Identify which cell holds the provided text, then report its (X, Y) central coordinate. 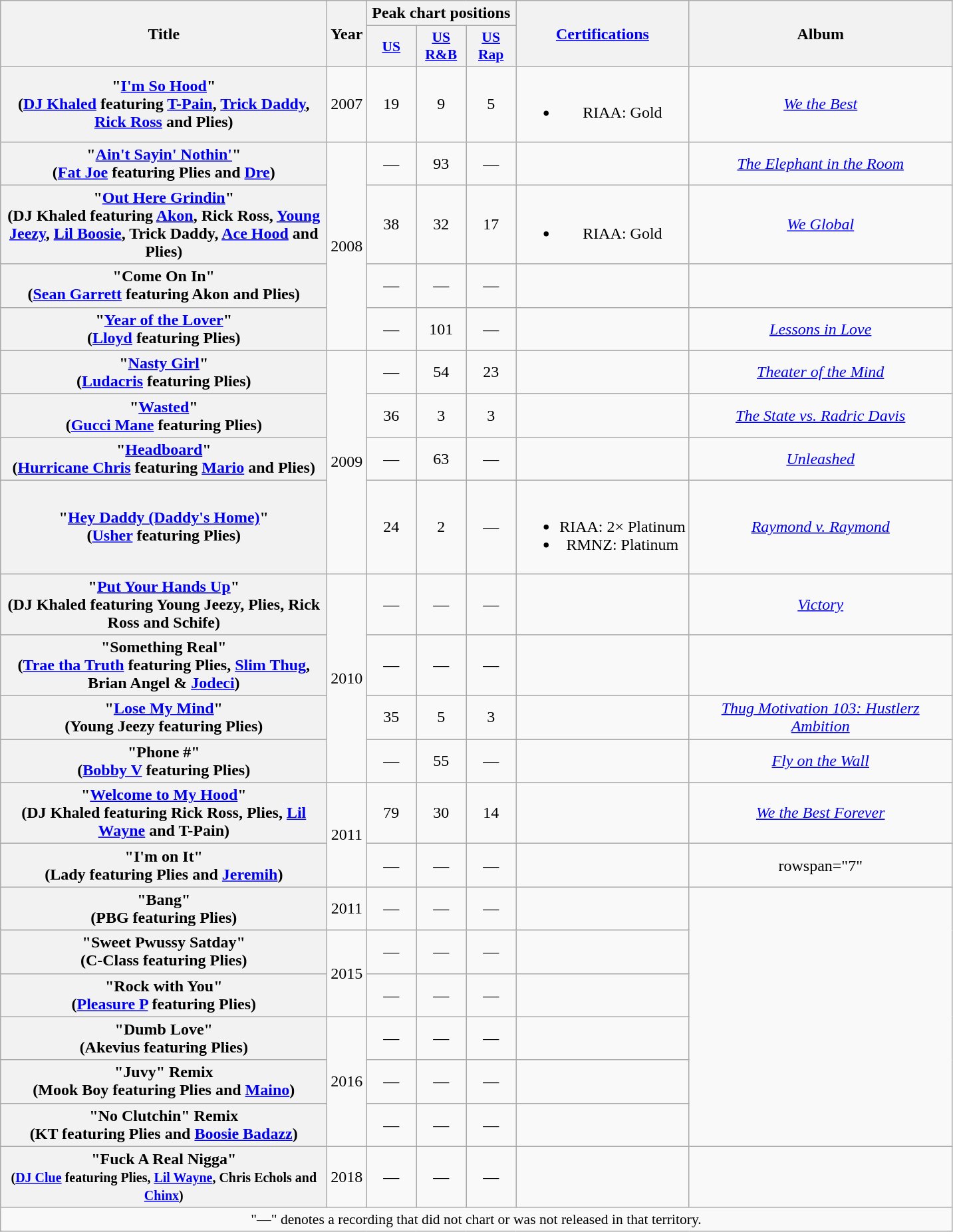
"Juvy" Remix(Mook Boy featuring Plies and Maino) (164, 1081)
Unleashed (821, 459)
2010 (347, 678)
55 (442, 761)
"Sweet Pwussy Satday"(C-Class featuring Plies) (164, 952)
Peak chart positions (442, 13)
"Something Real"(Trae tha Truth featuring Plies, Slim Thug, Brian Angel & Jodeci) (164, 666)
2 (442, 527)
Title (164, 33)
Lessons in Love (821, 328)
"Bang"(PBG featuring Plies) (164, 908)
63 (442, 459)
The Elephant in the Room (821, 164)
"Headboard"(Hurricane Chris featuring Mario and Plies) (164, 459)
"—" denotes a recording that did not chart or was not released in that territory. (476, 1219)
101 (442, 328)
"Put Your Hands Up"(DJ Khaled featuring Young Jeezy, Plies, Rick Ross and Schife) (164, 604)
USRap (491, 47)
"Lose My Mind"(Young Jeezy featuring Plies) (164, 718)
2008 (347, 246)
"Out Here Grindin"(DJ Khaled featuring Akon, Rick Ross, Young Jeezy, Lil Boosie, Trick Daddy, Ace Hood and Plies) (164, 225)
Album (821, 33)
"Come On In"(Sean Garrett featuring Akon and Plies) (164, 286)
2007 (347, 104)
2016 (347, 1081)
79 (391, 813)
"No Clutchin" Remix(KT featuring Plies and Boosie Badazz) (164, 1125)
93 (442, 164)
US (391, 47)
Year (347, 33)
RIAA: 2× PlatinumRMNZ: Platinum (603, 527)
"Ain't Sayin' Nothin'"(Fat Joe featuring Plies and Dre) (164, 164)
"Nasty Girl"(Ludacris featuring Plies) (164, 372)
32 (442, 225)
"I'm So Hood"(DJ Khaled featuring T-Pain, Trick Daddy, Rick Ross and Plies) (164, 104)
We Global (821, 225)
The State vs. Radric Davis (821, 415)
We the Best Forever (821, 813)
2018 (347, 1177)
19 (391, 104)
"Rock with You"(Pleasure P featuring Plies) (164, 995)
"Welcome to My Hood"(DJ Khaled featuring Rick Ross, Plies, Lil Wayne and T-Pain) (164, 813)
"Dumb Love"(Akevius featuring Plies) (164, 1039)
"Wasted"(Gucci Mane featuring Plies) (164, 415)
Raymond v. Raymond (821, 527)
17 (491, 225)
Thug Motivation 103: Hustlerz Ambition (821, 718)
24 (391, 527)
"I'm on It"(Lady featuring Plies and Jeremih) (164, 866)
Certifications (603, 33)
2009 (347, 461)
"Hey Daddy (Daddy's Home)"(Usher featuring Plies) (164, 527)
"Fuck A Real Nigga"(DJ Clue featuring Plies, Lil Wayne, Chris Echols and Chinx) (164, 1177)
23 (491, 372)
9 (442, 104)
"Year of the Lover"(Lloyd featuring Plies) (164, 328)
36 (391, 415)
USR&B (442, 47)
14 (491, 813)
Victory (821, 604)
30 (442, 813)
2015 (347, 973)
rowspan="7" (821, 866)
"Phone #"(Bobby V featuring Plies) (164, 761)
We the Best (821, 104)
54 (442, 372)
38 (391, 225)
Fly on the Wall (821, 761)
35 (391, 718)
Theater of the Mind (821, 372)
